From the cell containing the given text, extract its center point as (x, y) coordinate. 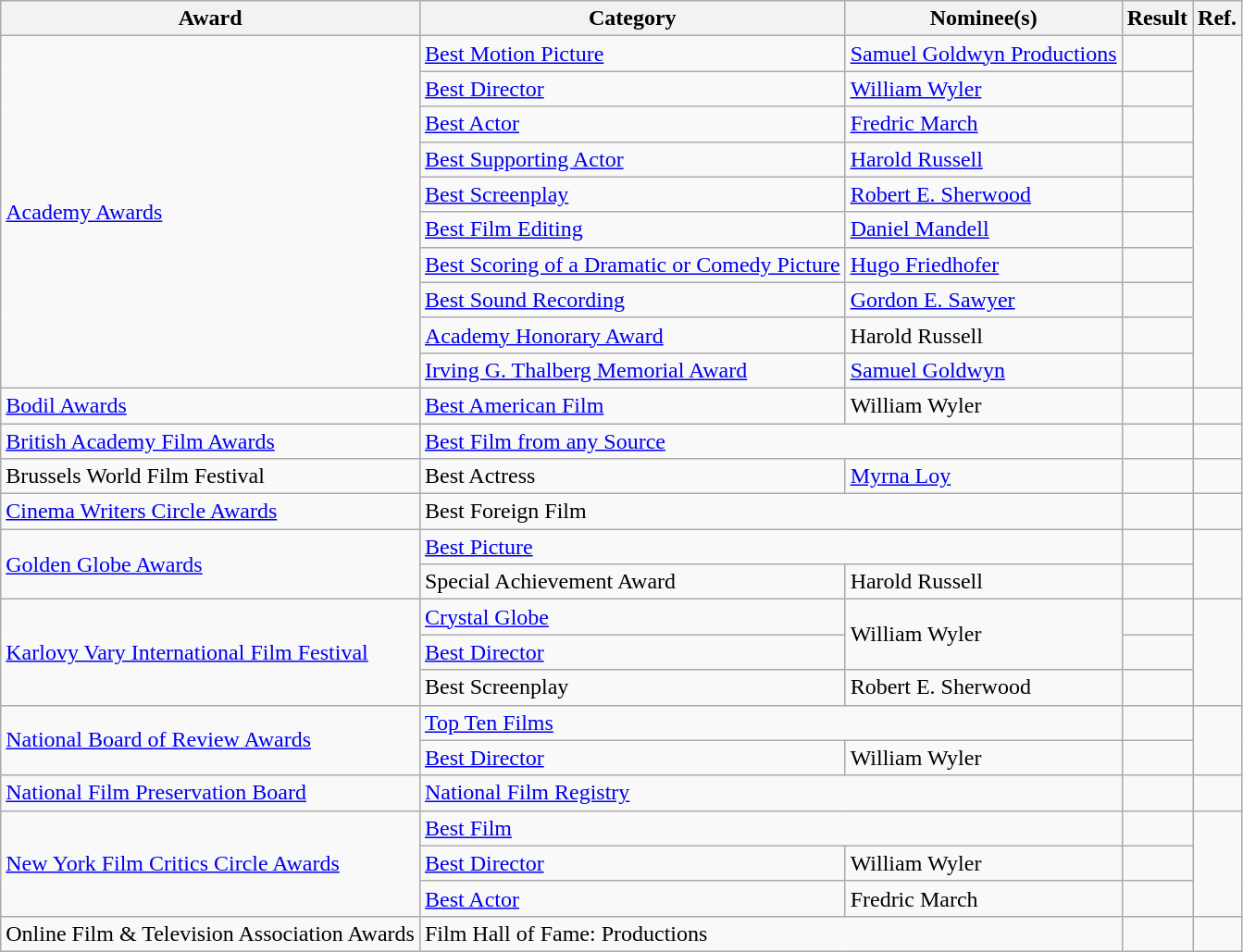
Best Picture (770, 547)
Crystal Globe (632, 617)
Award (211, 19)
Hugo Friedhofer (983, 265)
Best Film from any Source (770, 441)
New York Film Critics Circle Awards (211, 863)
Ref. (1218, 19)
Best Scoring of a Dramatic or Comedy Picture (632, 265)
Bodil Awards (211, 405)
National Film Preservation Board (211, 793)
Best Actress (632, 476)
Result (1157, 19)
Special Achievement Award (632, 582)
Online Film & Television Association Awards (211, 933)
Top Ten Films (770, 723)
Academy Honorary Award (632, 335)
Best Sound Recording (632, 300)
Best Film Editing (632, 229)
Samuel Goldwyn Productions (983, 54)
Karlovy Vary International Film Festival (211, 652)
British Academy Film Awards (211, 441)
Best Motion Picture (632, 54)
Cinema Writers Circle Awards (211, 512)
Nominee(s) (983, 19)
Best Foreign Film (770, 512)
Gordon E. Sawyer (983, 300)
Brussels World Film Festival (211, 476)
Category (632, 19)
Myrna Loy (983, 476)
Golden Globe Awards (211, 564)
National Film Registry (770, 793)
Daniel Mandell (983, 229)
National Board of Review Awards (211, 740)
Academy Awards (211, 213)
Best American Film (632, 405)
Samuel Goldwyn (983, 370)
Best Supporting Actor (632, 159)
Irving G. Thalberg Memorial Award (632, 370)
Best Film (770, 828)
Film Hall of Fame: Productions (770, 933)
